Search for the cell housing the specified text and yield its [x, y] center coordinate. 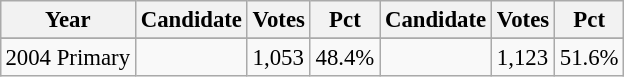
48.4% [344, 57]
Year [68, 20]
2004 Primary [68, 57]
1,053 [278, 57]
1,123 [524, 57]
51.6% [588, 57]
